Search for the cell housing the specified text and yield its (x, y) center coordinate. 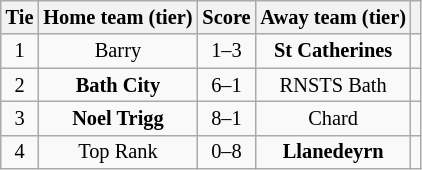
St Catherines (332, 51)
Noel Trigg (118, 118)
Chard (332, 118)
6–1 (226, 85)
4 (20, 152)
Away team (tier) (332, 17)
1 (20, 51)
Barry (118, 51)
Llanedeyrn (332, 152)
8–1 (226, 118)
RNSTS Bath (332, 85)
Tie (20, 17)
2 (20, 85)
1–3 (226, 51)
Bath City (118, 85)
Home team (tier) (118, 17)
Top Rank (118, 152)
3 (20, 118)
0–8 (226, 152)
Score (226, 17)
